Search for the cell housing the specified text and yield its (x, y) center coordinate. 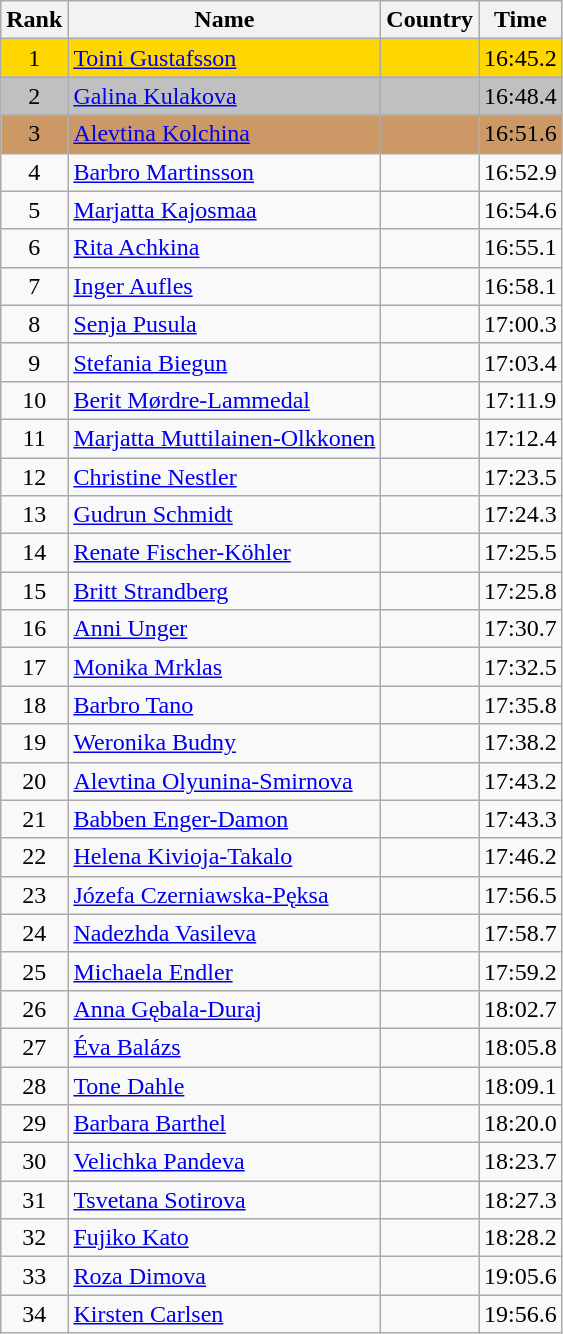
Toini Gustafsson (224, 58)
17:11.9 (521, 400)
18 (34, 705)
14 (34, 553)
29 (34, 1124)
Country (430, 20)
16:45.2 (521, 58)
18:23.7 (521, 1162)
17:35.8 (521, 705)
23 (34, 895)
26 (34, 1009)
18:28.2 (521, 1238)
Barbro Martinsson (224, 172)
Stefania Biegun (224, 362)
11 (34, 438)
16:52.9 (521, 172)
18:09.1 (521, 1085)
16:51.6 (521, 134)
Babben Enger-Damon (224, 819)
17:30.7 (521, 629)
18:02.7 (521, 1009)
Nadezhda Vasileva (224, 933)
Inger Aufles (224, 286)
15 (34, 591)
Velichka Pandeva (224, 1162)
Anna Gębala-Duraj (224, 1009)
22 (34, 857)
17:25.5 (521, 553)
19 (34, 743)
Michaela Endler (224, 971)
20 (34, 781)
16:55.1 (521, 248)
Monika Mrklas (224, 667)
Éva Balázs (224, 1047)
Tone Dahle (224, 1085)
18:20.0 (521, 1124)
9 (34, 362)
8 (34, 324)
Weronika Budny (224, 743)
18:27.3 (521, 1200)
19:56.6 (521, 1314)
Józefa Czerniawska-Pęksa (224, 895)
18:05.8 (521, 1047)
17:32.5 (521, 667)
Kirsten Carlsen (224, 1314)
Senja Pusula (224, 324)
17:00.3 (521, 324)
17:25.8 (521, 591)
32 (34, 1238)
Marjatta Kajosmaa (224, 210)
Anni Unger (224, 629)
Time (521, 20)
17:24.3 (521, 515)
10 (34, 400)
Gudrun Schmidt (224, 515)
Alevtina Olyunina-Smirnova (224, 781)
31 (34, 1200)
13 (34, 515)
Helena Kivioja-Takalo (224, 857)
Berit Mørdre-Lammedal (224, 400)
27 (34, 1047)
17:59.2 (521, 971)
Renate Fischer-Köhler (224, 553)
12 (34, 477)
Rita Achkina (224, 248)
Roza Dimova (224, 1276)
Barbro Tano (224, 705)
34 (34, 1314)
Galina Kulakova (224, 96)
Name (224, 20)
7 (34, 286)
5 (34, 210)
3 (34, 134)
6 (34, 248)
17:46.2 (521, 857)
Britt Strandberg (224, 591)
Rank (34, 20)
17:43.2 (521, 781)
Tsvetana Sotirova (224, 1200)
16:48.4 (521, 96)
17:03.4 (521, 362)
17:23.5 (521, 477)
1 (34, 58)
28 (34, 1085)
16:54.6 (521, 210)
17 (34, 667)
17:43.3 (521, 819)
21 (34, 819)
Barbara Barthel (224, 1124)
17:56.5 (521, 895)
4 (34, 172)
17:58.7 (521, 933)
2 (34, 96)
16:58.1 (521, 286)
Fujiko Kato (224, 1238)
19:05.6 (521, 1276)
Christine Nestler (224, 477)
30 (34, 1162)
17:38.2 (521, 743)
25 (34, 971)
17:12.4 (521, 438)
Alevtina Kolchina (224, 134)
16 (34, 629)
33 (34, 1276)
24 (34, 933)
Marjatta Muttilainen-Olkkonen (224, 438)
